Locate the cell with the specified text and output its (X, Y) center coordinate. 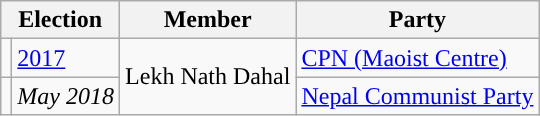
Election (60, 20)
May 2018 (66, 96)
2017 (66, 58)
Lekh Nath Dahal (208, 77)
Member (208, 20)
CPN (Maoist Centre) (418, 58)
Party (418, 20)
Nepal Communist Party (418, 96)
